Detect which cell encompasses the target text, then output its [X, Y] center coordinate. 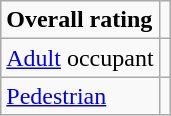
Pedestrian [80, 96]
Adult occupant [80, 58]
Overall rating [80, 20]
